Determine the (X, Y) coordinate at the center of the cell enclosing the given text.  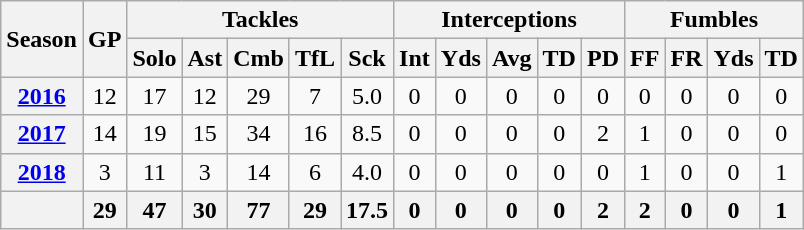
19 (154, 134)
2016 (42, 96)
2017 (42, 134)
Fumbles (714, 20)
34 (259, 134)
7 (314, 96)
TfL (314, 58)
PD (602, 58)
15 (205, 134)
Avg (512, 58)
GP (104, 39)
Int (415, 58)
Season (42, 39)
16 (314, 134)
Ast (205, 58)
FR (686, 58)
Solo (154, 58)
30 (205, 210)
FF (644, 58)
77 (259, 210)
47 (154, 210)
Cmb (259, 58)
17 (154, 96)
8.5 (366, 134)
17.5 (366, 210)
Sck (366, 58)
5.0 (366, 96)
11 (154, 172)
6 (314, 172)
Tackles (260, 20)
2018 (42, 172)
Interceptions (510, 20)
4.0 (366, 172)
